Search for the cell housing the specified text and yield its (x, y) center coordinate. 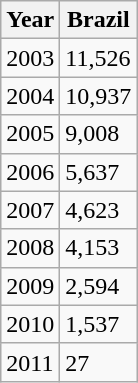
2009 (30, 286)
1,537 (98, 324)
4,153 (98, 248)
2008 (30, 248)
2003 (30, 58)
2007 (30, 210)
2004 (30, 96)
10,937 (98, 96)
11,526 (98, 58)
2010 (30, 324)
Brazil (98, 20)
2,594 (98, 286)
27 (98, 362)
4,623 (98, 210)
5,637 (98, 172)
2011 (30, 362)
2006 (30, 172)
9,008 (98, 134)
2005 (30, 134)
Year (30, 20)
